Return the (X, Y) coordinate for the center point of the cell that contains the specified text.  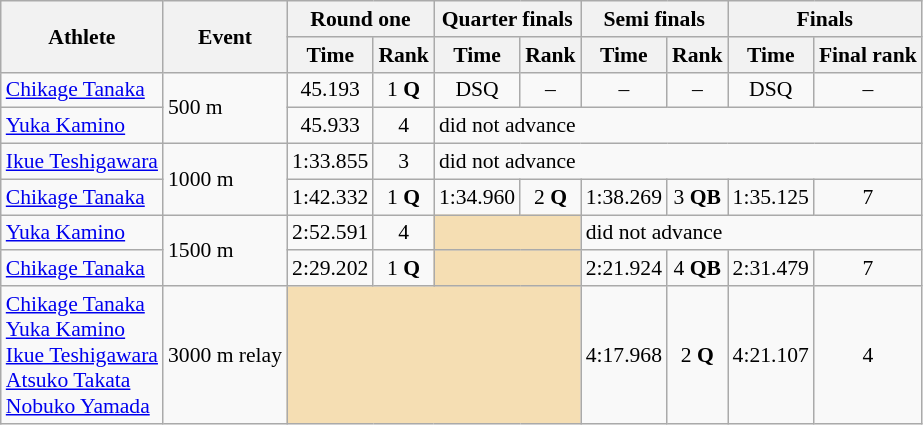
Event (225, 36)
Finals (825, 19)
3 (404, 162)
45.933 (330, 126)
Final rank (868, 55)
1:35.125 (771, 197)
3 QB (698, 197)
1:33.855 (330, 162)
1:42.332 (330, 197)
Semi finals (654, 19)
2:29.202 (330, 269)
1500 m (225, 250)
1:38.269 (624, 197)
4:21.107 (771, 355)
4 QB (698, 269)
4:17.968 (624, 355)
2:52.591 (330, 233)
500 m (225, 108)
3000 m relay (225, 355)
Chikage TanakaYuka KaminoIkue TeshigawaraAtsuko TakataNobuko Yamada (82, 355)
1:34.960 (477, 197)
45.193 (330, 90)
2:21.924 (624, 269)
1000 m (225, 180)
Ikue Teshigawara (82, 162)
2:31.479 (771, 269)
Round one (360, 19)
Quarter finals (508, 19)
Athlete (82, 36)
